Return [X, Y] of the center of cell containing provided text 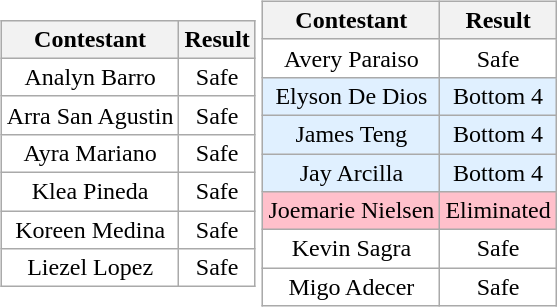
Joemarie Nielsen [352, 211]
Jay Arcilla [352, 173]
Liezel Lopez [90, 268]
Arra San Agustin [90, 115]
Avery Paraiso [352, 58]
Eliminated [498, 211]
James Teng [352, 134]
Analyn Barro [90, 77]
Elyson De Dios [352, 96]
Ayra Mariano [90, 153]
Migo Adecer [352, 287]
Klea Pineda [90, 192]
Kevin Sagra [352, 249]
Koreen Medina [90, 230]
